From the cell containing the given text, extract its center point as (X, Y) coordinate. 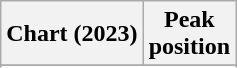
Peak position (189, 34)
Chart (2023) (72, 34)
